Determine the [x, y] coordinate at the center of the cell enclosing the given text.  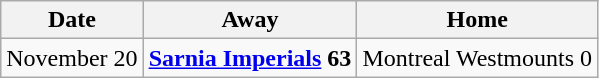
Away [250, 20]
Sarnia Imperials 63 [250, 58]
Home [478, 20]
Montreal Westmounts 0 [478, 58]
November 20 [72, 58]
Date [72, 20]
